Locate the cell with the specified text and output its (x, y) center coordinate. 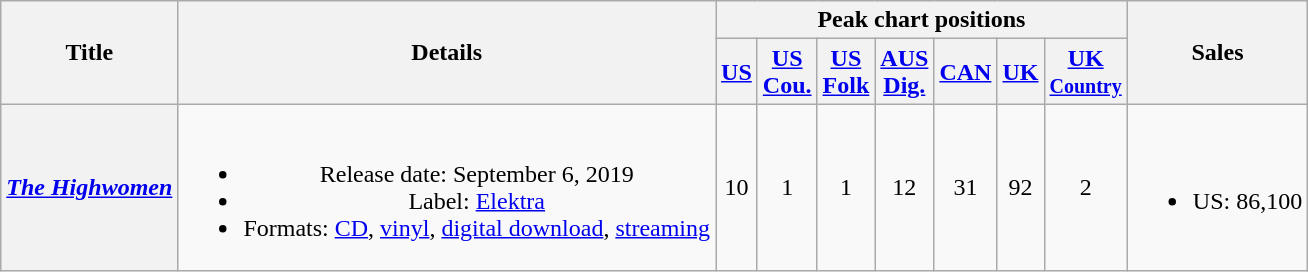
Release date: September 6, 2019Label: ElektraFormats: CD, vinyl, digital download, streaming (447, 188)
12 (904, 188)
Details (447, 52)
2 (1086, 188)
31 (966, 188)
USFolk (846, 72)
The Highwomen (90, 188)
UK (1020, 72)
92 (1020, 188)
AUSDig. (904, 72)
USCou. (787, 72)
10 (737, 188)
CAN (966, 72)
US (737, 72)
Sales (1217, 52)
Title (90, 52)
UK Country (1086, 72)
Peak chart positions (922, 20)
US: 86,100 (1217, 188)
